Extract the [X, Y] coordinate from the center of the cell holding the provided text.  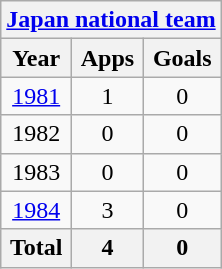
Japan national team [111, 20]
Total [36, 248]
Goals [182, 58]
4 [108, 248]
1982 [36, 134]
1 [108, 96]
3 [108, 210]
1984 [36, 210]
1981 [36, 96]
Apps [108, 58]
Year [36, 58]
1983 [36, 172]
